Pinpoint the cell where the given text exists, returning its [X, Y] midpoint coordinate. 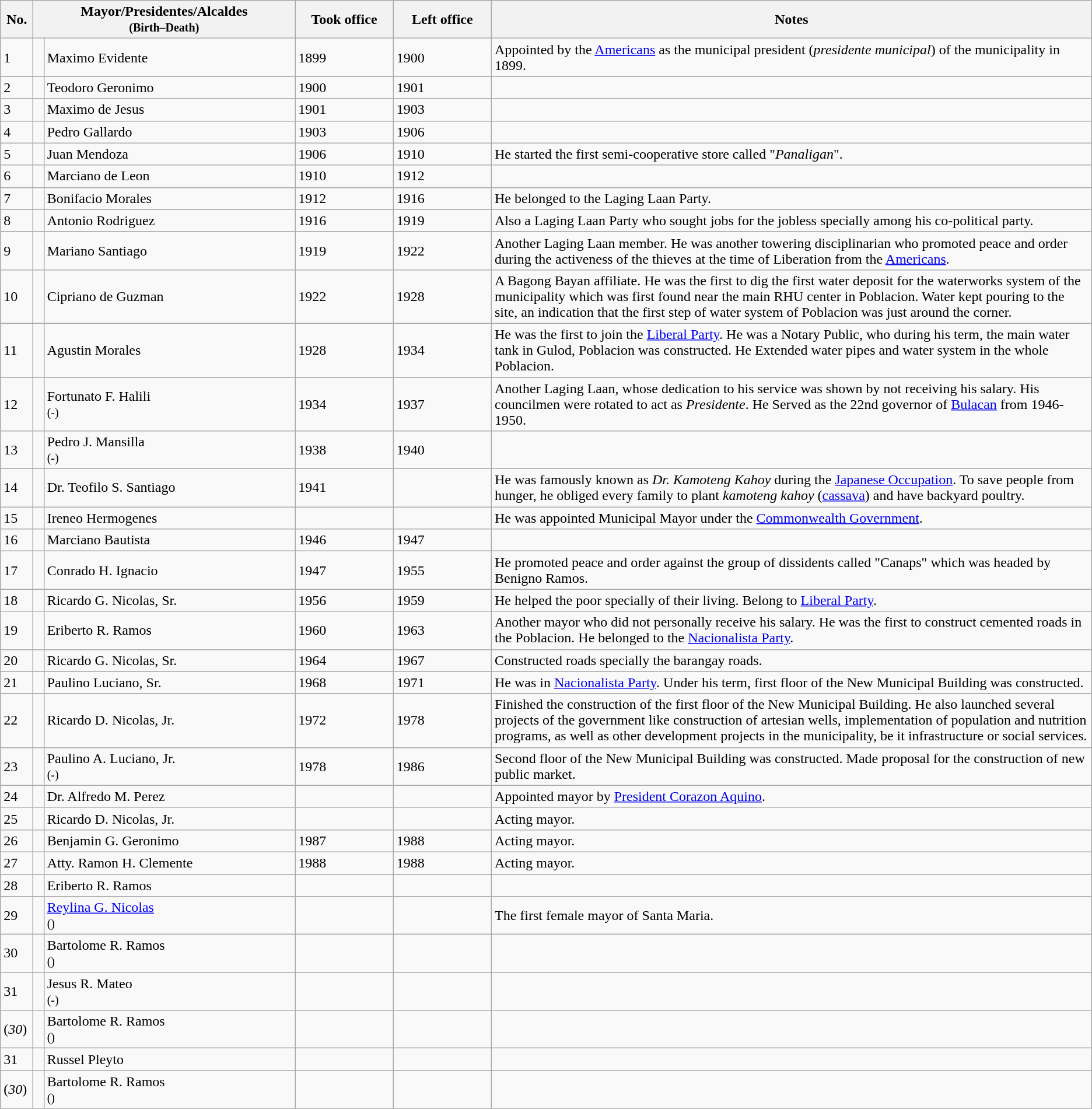
1967 [442, 660]
Also a Laging Laan Party who sought jobs for the jobless specially among his co-political party. [791, 221]
Ireneo Hermogenes [169, 518]
7 [17, 198]
Took office [344, 20]
1960 [344, 630]
The first female mayor of Santa Maria. [791, 916]
1968 [344, 683]
27 [17, 863]
23 [17, 767]
Dr. Alfredo M. Perez [169, 796]
Agustin Morales [169, 350]
14 [17, 488]
Juan Mendoza [169, 154]
Constructed roads specially the barangay roads. [791, 660]
Bonifacio Morales [169, 198]
He belonged to the Laging Laan Party. [791, 198]
1987 [344, 841]
Cipriano de Guzman [169, 296]
Mariano Santiago [169, 251]
13 [17, 450]
3 [17, 110]
Teodoro Geronimo [169, 88]
Conrado H. Ignacio [169, 571]
26 [17, 841]
1946 [344, 540]
Left office [442, 20]
4 [17, 132]
16 [17, 540]
19 [17, 630]
1 [17, 57]
Atty. Ramon H. Clemente [169, 863]
He was in Nacionalista Party. Under his term, first floor of the New Municipal Building was constructed. [791, 683]
Marciano de Leon [169, 176]
Pedro Gallardo [169, 132]
Paulino A. Luciano, Jr.(-) [169, 767]
Second floor of the New Municipal Building was constructed. Made proposal for the construction of new public market. [791, 767]
2 [17, 88]
5 [17, 154]
1899 [344, 57]
1986 [442, 767]
21 [17, 683]
24 [17, 796]
1972 [344, 720]
22 [17, 720]
12 [17, 404]
Appointed mayor by President Corazon Aquino. [791, 796]
Mayor/Presidentes/Alcaldes(Birth–Death) [164, 20]
Maximo Evidente [169, 57]
Antonio Rodriguez [169, 221]
Dr. Teofilo S. Santiago [169, 488]
Fortunato F. Halili(-) [169, 404]
Pedro J. Mansilla(-) [169, 450]
1956 [344, 600]
He helped the poor specially of their living. Belong to Liberal Party. [791, 600]
10 [17, 296]
Benjamin G. Geronimo [169, 841]
11 [17, 350]
Notes [791, 20]
1940 [442, 450]
1938 [344, 450]
25 [17, 818]
Marciano Bautista [169, 540]
15 [17, 518]
Reylina G. Nicolas() [169, 916]
He promoted peace and order against the group of dissidents called "Canaps" which was headed by Benigno Ramos. [791, 571]
18 [17, 600]
1963 [442, 630]
Paulino Luciano, Sr. [169, 683]
1955 [442, 571]
Appointed by the Americans as the municipal president (presidente municipal) of the municipality in 1899. [791, 57]
He was appointed Municipal Mayor under the Commonwealth Government. [791, 518]
Russel Pleyto [169, 1059]
8 [17, 221]
9 [17, 251]
29 [17, 916]
1959 [442, 600]
No. [17, 20]
1971 [442, 683]
Jesus R. Mateo(-) [169, 992]
Maximo de Jesus [169, 110]
He started the first semi-cooperative store called "Panaligan". [791, 154]
1941 [344, 488]
6 [17, 176]
28 [17, 885]
1964 [344, 660]
1937 [442, 404]
20 [17, 660]
30 [17, 953]
17 [17, 571]
